Locate the cell with the specified text and output its (x, y) center coordinate. 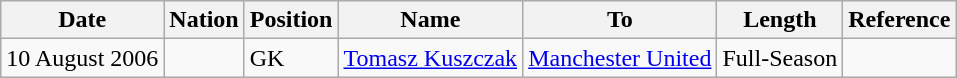
Full-Season (780, 58)
Position (291, 20)
To (620, 20)
Nation (204, 20)
GK (291, 58)
Tomasz Kuszczak (430, 58)
Date (82, 20)
Manchester United (620, 58)
Name (430, 20)
10 August 2006 (82, 58)
Reference (900, 20)
Length (780, 20)
